Detect which cell encompasses the target text, then output its (X, Y) center coordinate. 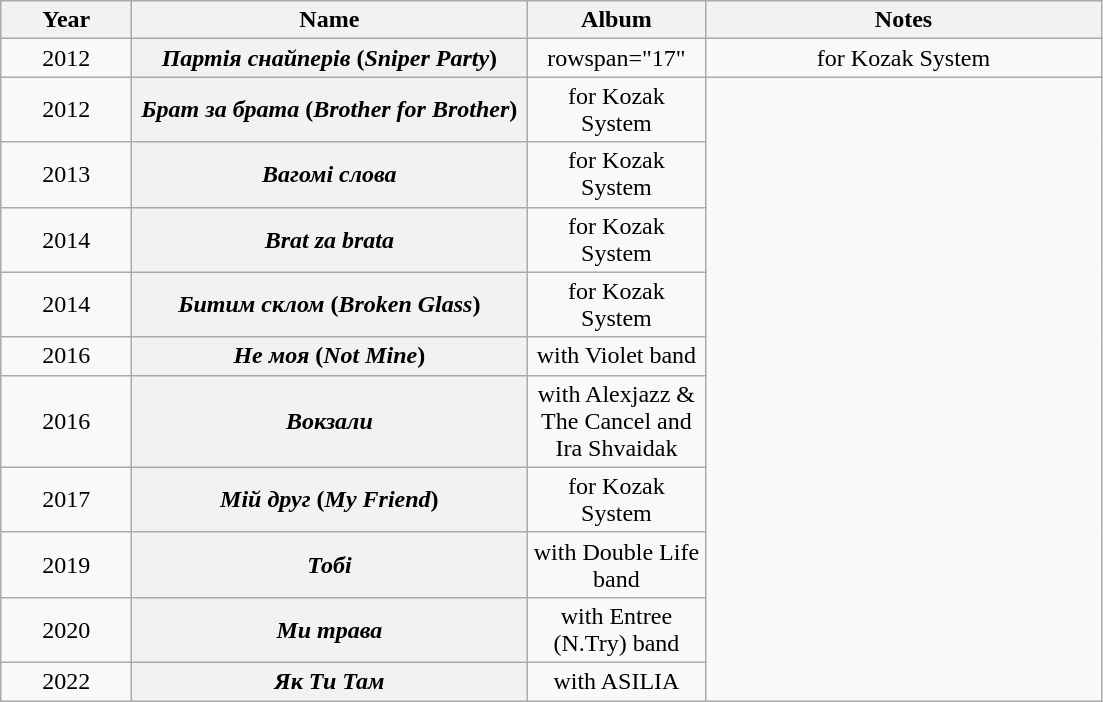
with Entree (N.Try) band (616, 630)
with Violet band (616, 356)
Ми трава (330, 630)
Тобі (330, 564)
Брат за брата (Brother for Brother) (330, 110)
Year (66, 20)
with ASILIA (616, 681)
Мій друг (My Friend) (330, 500)
rowspan="17" (616, 58)
Notes (904, 20)
Вокзали (330, 421)
Name (330, 20)
Битим склом (Broken Glass) (330, 304)
Brat za brata (330, 240)
Album (616, 20)
2017 (66, 500)
Партія снайперів (Sniper Party) (330, 58)
with Alexjazz & The Cancel and Ira Shvaidak (616, 421)
2019 (66, 564)
Вагомі слова (330, 174)
2013 (66, 174)
with Double Life band (616, 564)
2022 (66, 681)
Як Ти Там (330, 681)
Не моя (Not Mine) (330, 356)
2020 (66, 630)
